Determine the (X, Y) coordinate at the center of the cell enclosing the given text.  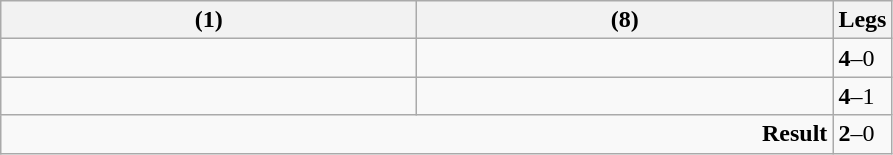
4–1 (862, 96)
4–0 (862, 58)
(8) (625, 20)
Result (417, 134)
2–0 (862, 134)
(1) (209, 20)
Legs (862, 20)
